Return the (X, Y) coordinate for the center point of the cell that contains the specified text.  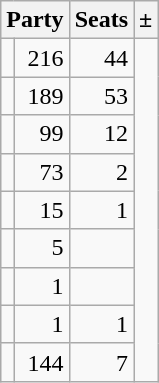
53 (101, 96)
5 (42, 248)
± (146, 20)
216 (42, 58)
15 (42, 210)
12 (101, 134)
189 (42, 96)
144 (42, 362)
44 (101, 58)
2 (101, 172)
73 (42, 172)
Party (35, 20)
Seats (101, 20)
7 (101, 362)
99 (42, 134)
